Find where the given text appears and provide that cell's center as [X, Y] coordinate. 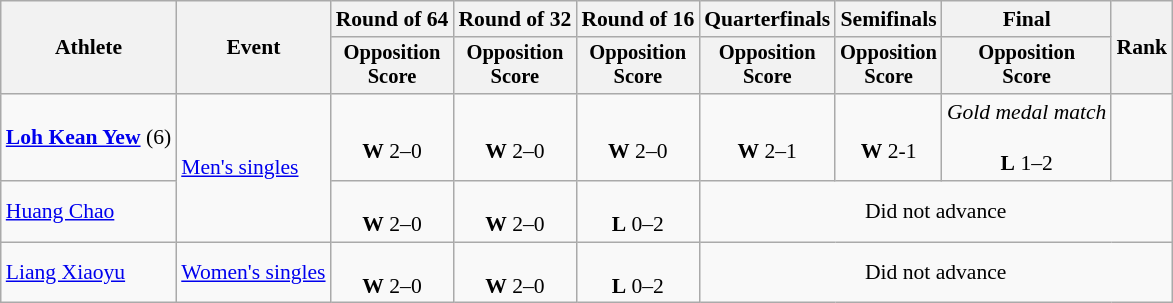
Liang Xiaoyu [88, 272]
Women's singles [253, 272]
Final [1027, 19]
Huang Chao [88, 212]
Quarterfinals [767, 19]
Men's singles [253, 168]
Round of 32 [514, 19]
Rank [1142, 48]
Round of 16 [638, 19]
Semifinals [888, 19]
Athlete [88, 48]
Round of 64 [392, 19]
Event [253, 48]
W 2–1 [767, 138]
W 2-1 [888, 138]
Loh Kean Yew (6) [88, 138]
Gold medal matchL 1–2 [1027, 138]
